Return the (x, y) coordinate for the center point of the cell that contains the specified text.  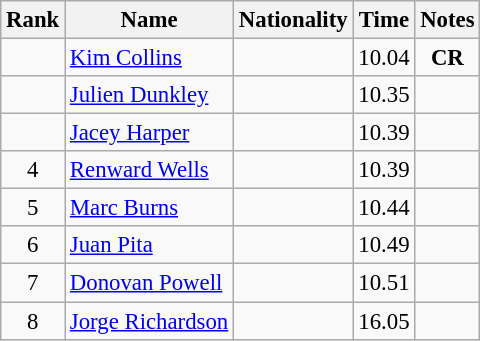
10.04 (384, 58)
Jacey Harper (150, 133)
10.51 (384, 283)
Donovan Powell (150, 283)
6 (33, 245)
10.35 (384, 95)
Juan Pita (150, 245)
4 (33, 170)
16.05 (384, 321)
10.44 (384, 208)
CR (448, 58)
10.49 (384, 245)
Notes (448, 20)
Julien Dunkley (150, 95)
Jorge Richardson (150, 321)
Marc Burns (150, 208)
Name (150, 20)
Renward Wells (150, 170)
7 (33, 283)
Time (384, 20)
Rank (33, 20)
Nationality (294, 20)
Kim Collins (150, 58)
8 (33, 321)
5 (33, 208)
